Pinpoint the cell where the given text exists, returning its [X, Y] midpoint coordinate. 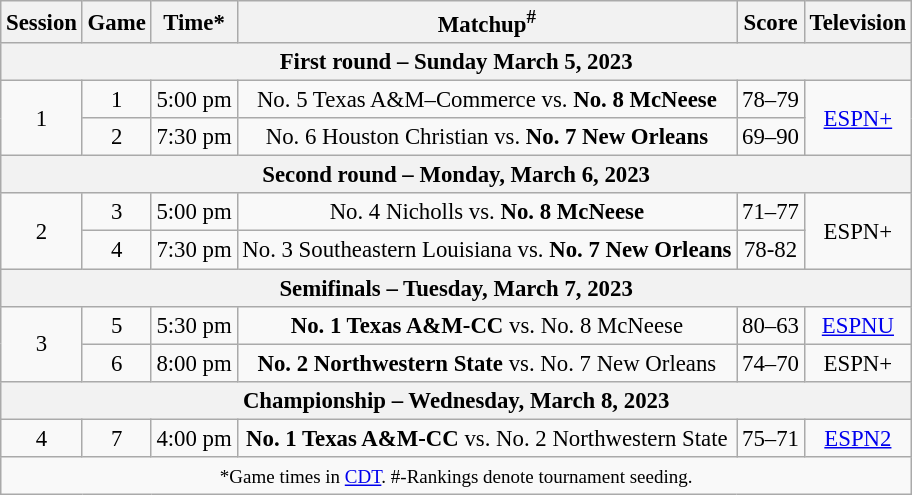
ESPN2 [858, 438]
Session [42, 22]
4:00 pm [194, 438]
75–71 [771, 438]
No. 2 Northwestern State vs. No. 7 New Orleans [487, 363]
No. 6 Houston Christian vs. No. 7 New Orleans [487, 137]
Game [116, 22]
78–79 [771, 100]
Championship – Wednesday, March 8, 2023 [456, 400]
First round – Sunday March 5, 2023 [456, 62]
5 [116, 325]
7 [116, 438]
69–90 [771, 137]
No. 1 Texas A&M-CC vs. No. 8 McNeese [487, 325]
80–63 [771, 325]
Matchup# [487, 22]
No. 4 Nicholls vs. No. 8 McNeese [487, 213]
Score [771, 22]
No. 3 Southeastern Louisiana vs. No. 7 New Orleans [487, 250]
6 [116, 363]
*Game times in CDT. #-Rankings denote tournament seeding. [456, 476]
Semifinals – Tuesday, March 7, 2023 [456, 288]
ESPNU [858, 325]
No. 5 Texas A&M–Commerce vs. No. 8 McNeese [487, 100]
5:30 pm [194, 325]
Television [858, 22]
No. 1 Texas A&M-CC vs. No. 2 Northwestern State [487, 438]
Time* [194, 22]
8:00 pm [194, 363]
Second round – Monday, March 6, 2023 [456, 175]
71–77 [771, 213]
78-82 [771, 250]
74–70 [771, 363]
